Locate the cell with the specified text and output its (X, Y) center coordinate. 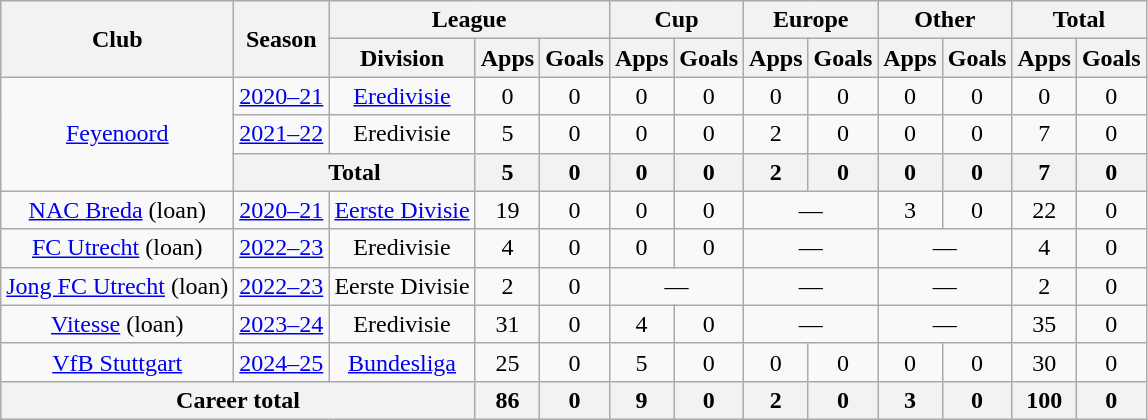
19 (507, 210)
Career total (238, 400)
Other (945, 20)
Season (282, 39)
Jong FC Utrecht (loan) (118, 286)
Europe (811, 20)
Cup (676, 20)
31 (507, 324)
NAC Breda (loan) (118, 210)
22 (1044, 210)
9 (641, 400)
100 (1044, 400)
League (470, 20)
VfB Stuttgart (118, 362)
Division (402, 58)
Vitesse (loan) (118, 324)
2021–22 (282, 134)
FC Utrecht (loan) (118, 248)
30 (1044, 362)
Feyenoord (118, 134)
2023–24 (282, 324)
Bundesliga (402, 362)
35 (1044, 324)
Club (118, 39)
2024–25 (282, 362)
86 (507, 400)
25 (507, 362)
